Detect which cell encompasses the target text, then output its (X, Y) center coordinate. 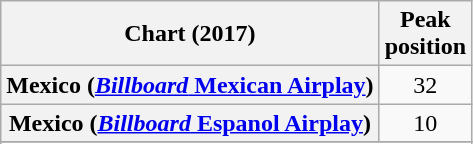
Peakposition (425, 34)
Mexico (Billboard Mexican Airplay) (190, 85)
Chart (2017) (190, 34)
Mexico (Billboard Espanol Airplay) (190, 123)
32 (425, 85)
10 (425, 123)
